Identify which cell holds the provided text, then report its [x, y] central coordinate. 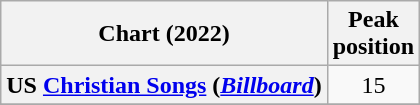
Chart (2022) [164, 34]
Peakposition [373, 34]
15 [373, 85]
US Christian Songs (Billboard) [164, 85]
